Search for the cell housing the specified text and yield its [X, Y] center coordinate. 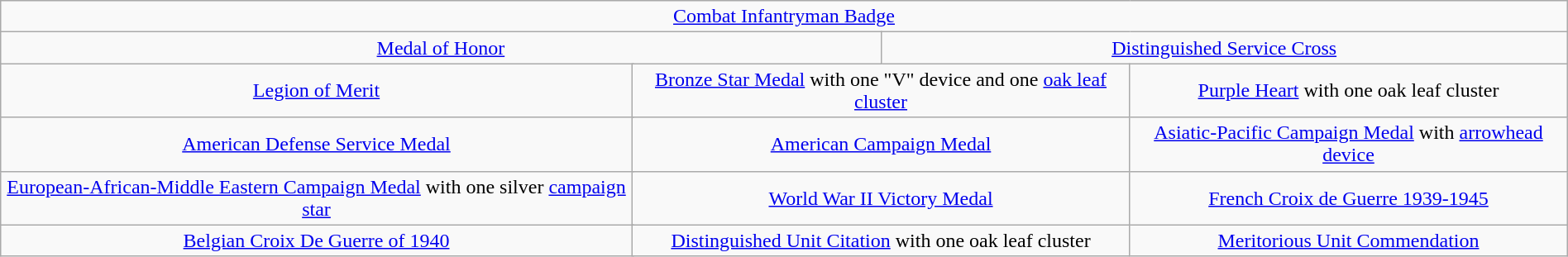
European-African-Middle Eastern Campaign Medal with one silver campaign star [317, 198]
Bronze Star Medal with one "V" device and one oak leaf cluster [881, 91]
World War II Victory Medal [881, 198]
Distinguished Service Cross [1224, 48]
Medal of Honor [441, 48]
Asiatic-Pacific Campaign Medal with arrowhead device [1348, 144]
American Campaign Medal [881, 144]
Combat Infantryman Badge [784, 17]
Meritorious Unit Commendation [1348, 240]
French Croix de Guerre 1939-1945 [1348, 198]
Belgian Croix De Guerre of 1940 [317, 240]
Distinguished Unit Citation with one oak leaf cluster [881, 240]
American Defense Service Medal [317, 144]
Legion of Merit [317, 91]
Purple Heart with one oak leaf cluster [1348, 91]
